Locate the cell with the specified text and output its (x, y) center coordinate. 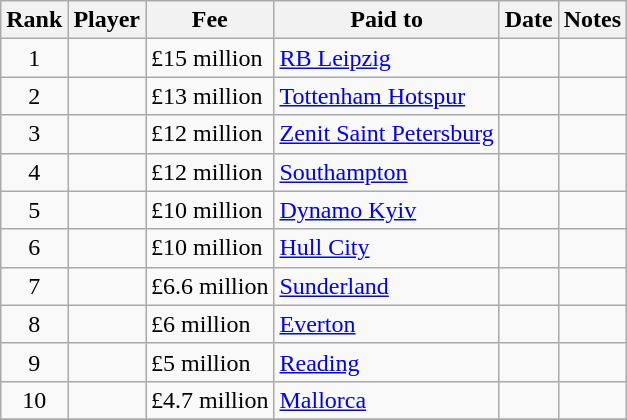
Everton (386, 324)
£15 million (210, 58)
£5 million (210, 362)
Mallorca (386, 400)
Dynamo Kyiv (386, 210)
Tottenham Hotspur (386, 96)
RB Leipzig (386, 58)
2 (34, 96)
£6.6 million (210, 286)
Sunderland (386, 286)
Southampton (386, 172)
£6 million (210, 324)
7 (34, 286)
6 (34, 248)
8 (34, 324)
Zenit Saint Petersburg (386, 134)
Fee (210, 20)
Reading (386, 362)
Rank (34, 20)
Hull City (386, 248)
10 (34, 400)
4 (34, 172)
£13 million (210, 96)
Player (107, 20)
£4.7 million (210, 400)
Paid to (386, 20)
5 (34, 210)
Date (528, 20)
1 (34, 58)
9 (34, 362)
Notes (592, 20)
3 (34, 134)
